Output the (x, y) coordinate of the center of the cell containing the given text.  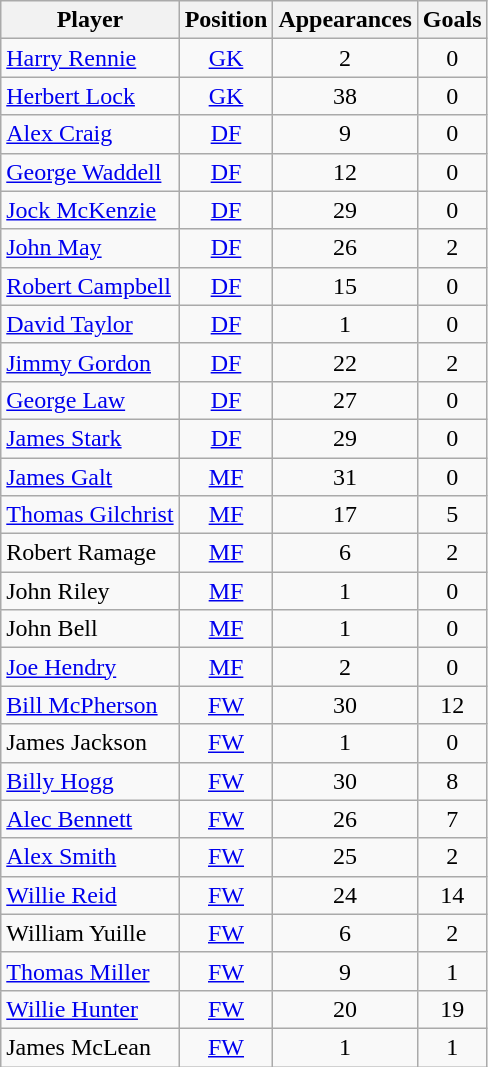
Player (90, 20)
24 (345, 895)
Robert Campbell (90, 286)
22 (345, 362)
Harry Rennie (90, 58)
Willie Reid (90, 895)
27 (345, 400)
Position (226, 20)
James Galt (90, 477)
14 (452, 895)
17 (345, 515)
7 (452, 819)
Alex Smith (90, 857)
Bill McPherson (90, 705)
Appearances (345, 20)
David Taylor (90, 324)
James Jackson (90, 743)
Willie Hunter (90, 1009)
15 (345, 286)
31 (345, 477)
Alec Bennett (90, 819)
George Law (90, 400)
Thomas Gilchrist (90, 515)
5 (452, 515)
Thomas Miller (90, 971)
Herbert Lock (90, 96)
Joe Hendry (90, 667)
19 (452, 1009)
John Riley (90, 591)
25 (345, 857)
James Stark (90, 438)
Goals (452, 20)
Robert Ramage (90, 553)
Jock McKenzie (90, 210)
John Bell (90, 629)
Jimmy Gordon (90, 362)
20 (345, 1009)
John May (90, 248)
Alex Craig (90, 134)
James McLean (90, 1047)
8 (452, 781)
William Yuille (90, 933)
George Waddell (90, 172)
38 (345, 96)
Billy Hogg (90, 781)
